Output the [x, y] coordinate of the center of the cell containing the given text.  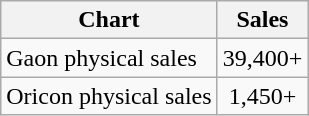
Gaon physical sales [109, 58]
1,450+ [262, 96]
Oricon physical sales [109, 96]
Chart [109, 20]
Sales [262, 20]
39,400+ [262, 58]
